Determine the [X, Y] coordinate at the center of the cell enclosing the given text.  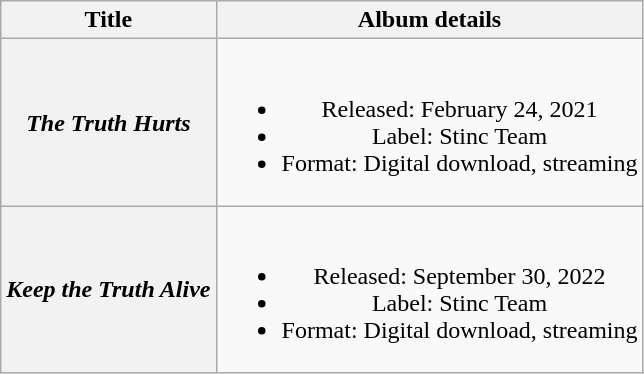
Title [108, 20]
Released: September 30, 2022Label: Stinc TeamFormat: Digital download, streaming [430, 290]
Keep the Truth Alive [108, 290]
The Truth Hurts [108, 122]
Album details [430, 20]
Released: February 24, 2021Label: Stinc TeamFormat: Digital download, streaming [430, 122]
